Detect which cell encompasses the target text, then output its (x, y) center coordinate. 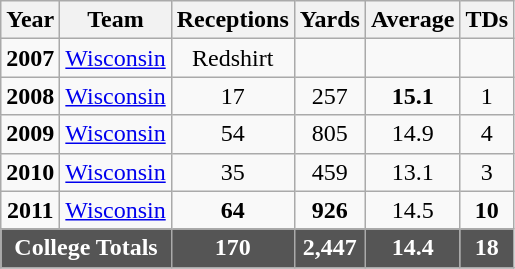
2011 (30, 210)
Redshirt (232, 58)
3 (487, 172)
257 (330, 96)
2010 (30, 172)
35 (232, 172)
Year (30, 20)
15.1 (412, 96)
4 (487, 134)
170 (232, 248)
2007 (30, 58)
64 (232, 210)
1 (487, 96)
13.1 (412, 172)
2,447 (330, 248)
10 (487, 210)
17 (232, 96)
Yards (330, 20)
18 (487, 248)
54 (232, 134)
TDs (487, 20)
459 (330, 172)
Average (412, 20)
926 (330, 210)
Receptions (232, 20)
14.4 (412, 248)
14.9 (412, 134)
2008 (30, 96)
Team (116, 20)
2009 (30, 134)
College Totals (86, 248)
14.5 (412, 210)
805 (330, 134)
